Capture the cell that displays the provided text and extract its [X, Y] central coordinate. 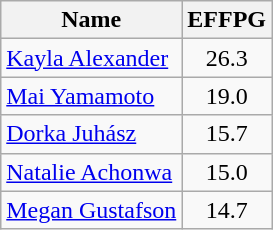
Name [92, 20]
Kayla Alexander [92, 58]
Mai Yamamoto [92, 96]
14.7 [227, 210]
26.3 [227, 58]
15.0 [227, 172]
19.0 [227, 96]
Dorka Juhász [92, 134]
EFFPG [227, 20]
Megan Gustafson [92, 210]
Natalie Achonwa [92, 172]
15.7 [227, 134]
